For the text-containing cell, return its midpoint in [x, y] coordinate format. 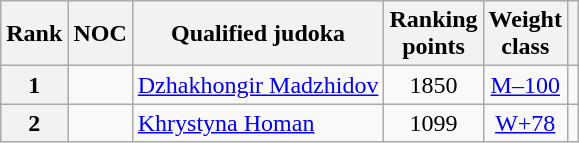
1850 [434, 85]
1099 [434, 123]
NOC [100, 34]
1 [34, 85]
Rank [34, 34]
2 [34, 123]
Qualified judoka [258, 34]
Khrystyna Homan [258, 123]
Dzhakhongir Madzhidov [258, 85]
M–100 [525, 85]
Rankingpoints [434, 34]
Weightclass [525, 34]
W+78 [525, 123]
